Detect which cell encompasses the target text, then output its (X, Y) center coordinate. 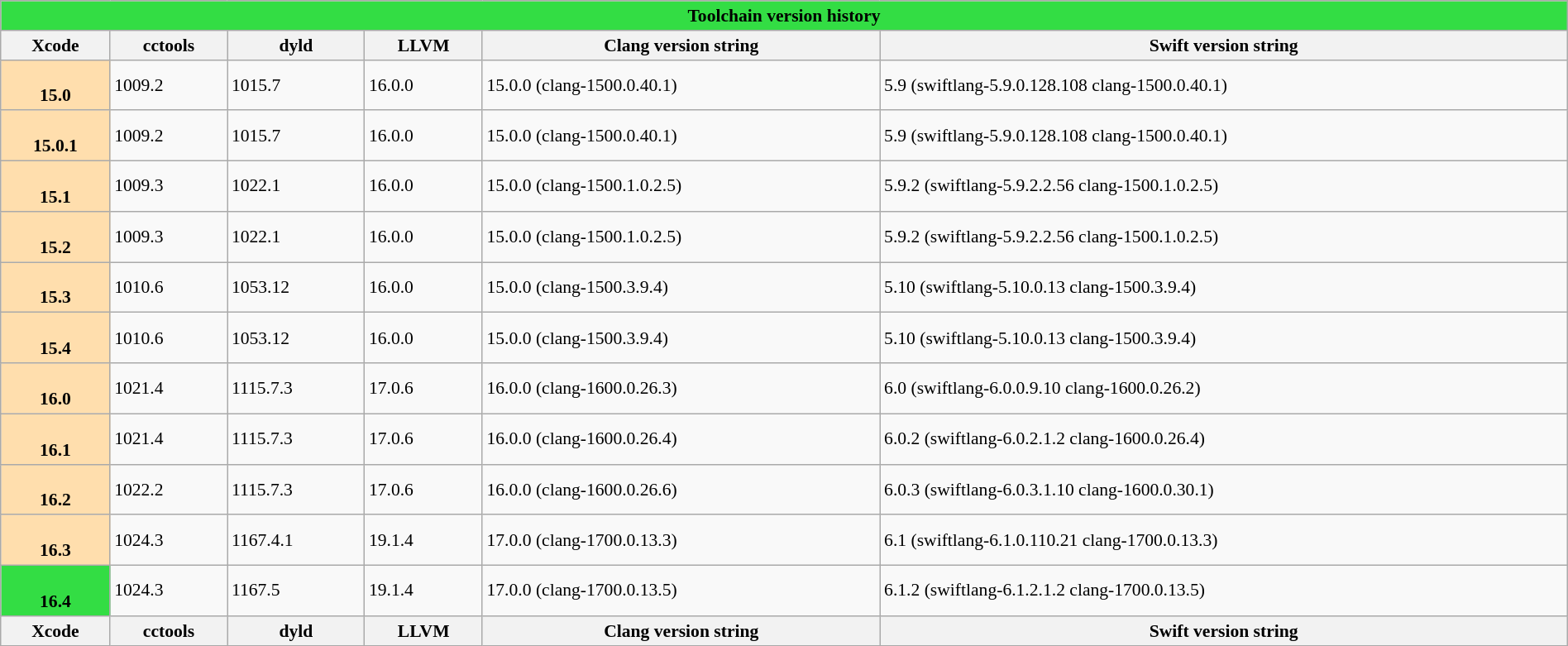
16.4 (55, 591)
16.3 (55, 541)
6.0.3 (swiftlang-6.0.3.1.10 clang-1600.0.30.1) (1224, 490)
Toolchain version history (784, 16)
6.0.2 (swiftlang-6.0.2.1.2 clang-1600.0.26.4) (1224, 438)
1022.2 (169, 490)
16.0.0 (clang-1600.0.26.3) (681, 389)
15.3 (55, 288)
6.0 (swiftlang-6.0.0.9.10 clang-1600.0.26.2) (1224, 389)
6.1.2 (swiftlang-6.1.2.1.2 clang-1700.0.13.5) (1224, 591)
6.1 (swiftlang-6.1.0.110.21 clang-1700.0.13.3) (1224, 541)
15.0 (55, 84)
16.1 (55, 438)
15.0.1 (55, 136)
16.2 (55, 490)
15.4 (55, 337)
17.0.0 (clang-1700.0.13.5) (681, 591)
1167.5 (296, 591)
15.1 (55, 187)
16.0.0 (clang-1600.0.26.4) (681, 438)
15.2 (55, 237)
1167.4.1 (296, 541)
16.0.0 (clang-1600.0.26.6) (681, 490)
16.0 (55, 389)
17.0.0 (clang-1700.0.13.3) (681, 541)
